Find where the given text appears and provide that cell's center as (X, Y) coordinate. 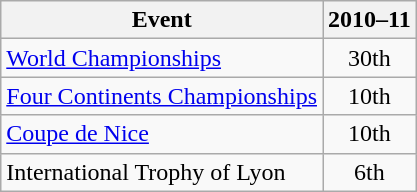
6th (369, 172)
International Trophy of Lyon (162, 172)
Four Continents Championships (162, 96)
2010–11 (369, 20)
World Championships (162, 58)
Event (162, 20)
Coupe de Nice (162, 134)
30th (369, 58)
